Scan for the cell matching the given text and deliver its [X, Y] coordinate at center. 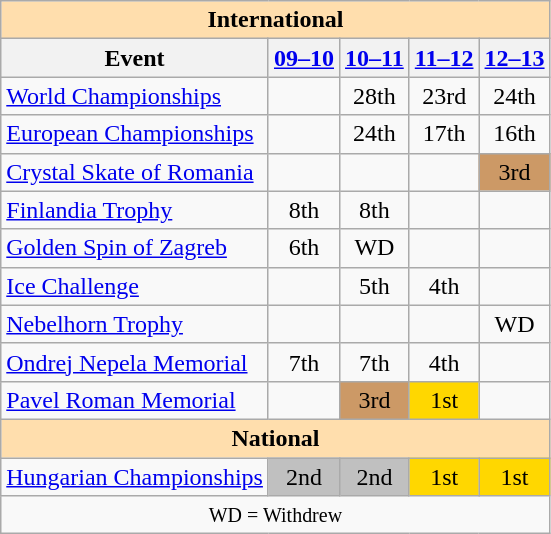
Ondrej Nepela Memorial [135, 362]
5th [375, 286]
10–11 [375, 58]
09–10 [304, 58]
6th [304, 248]
National [276, 438]
European Championships [135, 134]
16th [514, 134]
Event [135, 58]
WD = Withdrew [276, 515]
Pavel Roman Memorial [135, 400]
23rd [444, 96]
World Championships [135, 96]
Golden Spin of Zagreb [135, 248]
Crystal Skate of Romania [135, 172]
12–13 [514, 58]
Hungarian Championships [135, 477]
17th [444, 134]
Finlandia Trophy [135, 210]
Nebelhorn Trophy [135, 324]
28th [375, 96]
International [276, 20]
Ice Challenge [135, 286]
11–12 [444, 58]
